Extract the [X, Y] coordinate from the center of the cell holding the provided text.  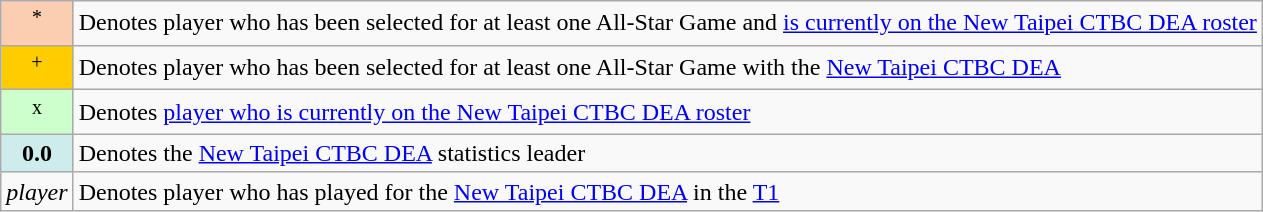
Denotes player who is currently on the New Taipei CTBC DEA roster [668, 112]
Denotes player who has played for the New Taipei CTBC DEA in the T1 [668, 191]
Denotes player who has been selected for at least one All-Star Game with the New Taipei CTBC DEA [668, 68]
Denotes the New Taipei CTBC DEA statistics leader [668, 153]
* [37, 24]
player [37, 191]
x [37, 112]
Denotes player who has been selected for at least one All-Star Game and is currently on the New Taipei CTBC DEA roster [668, 24]
+ [37, 68]
0.0 [37, 153]
